Pinpoint the cell where the given text exists, returning its (X, Y) midpoint coordinate. 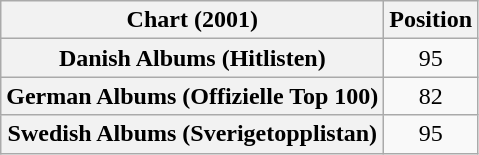
Swedish Albums (Sverigetopplistan) (192, 134)
Position (431, 20)
Chart (2001) (192, 20)
German Albums (Offizielle Top 100) (192, 96)
82 (431, 96)
Danish Albums (Hitlisten) (192, 58)
